For the text-containing cell, return its midpoint in (x, y) coordinate format. 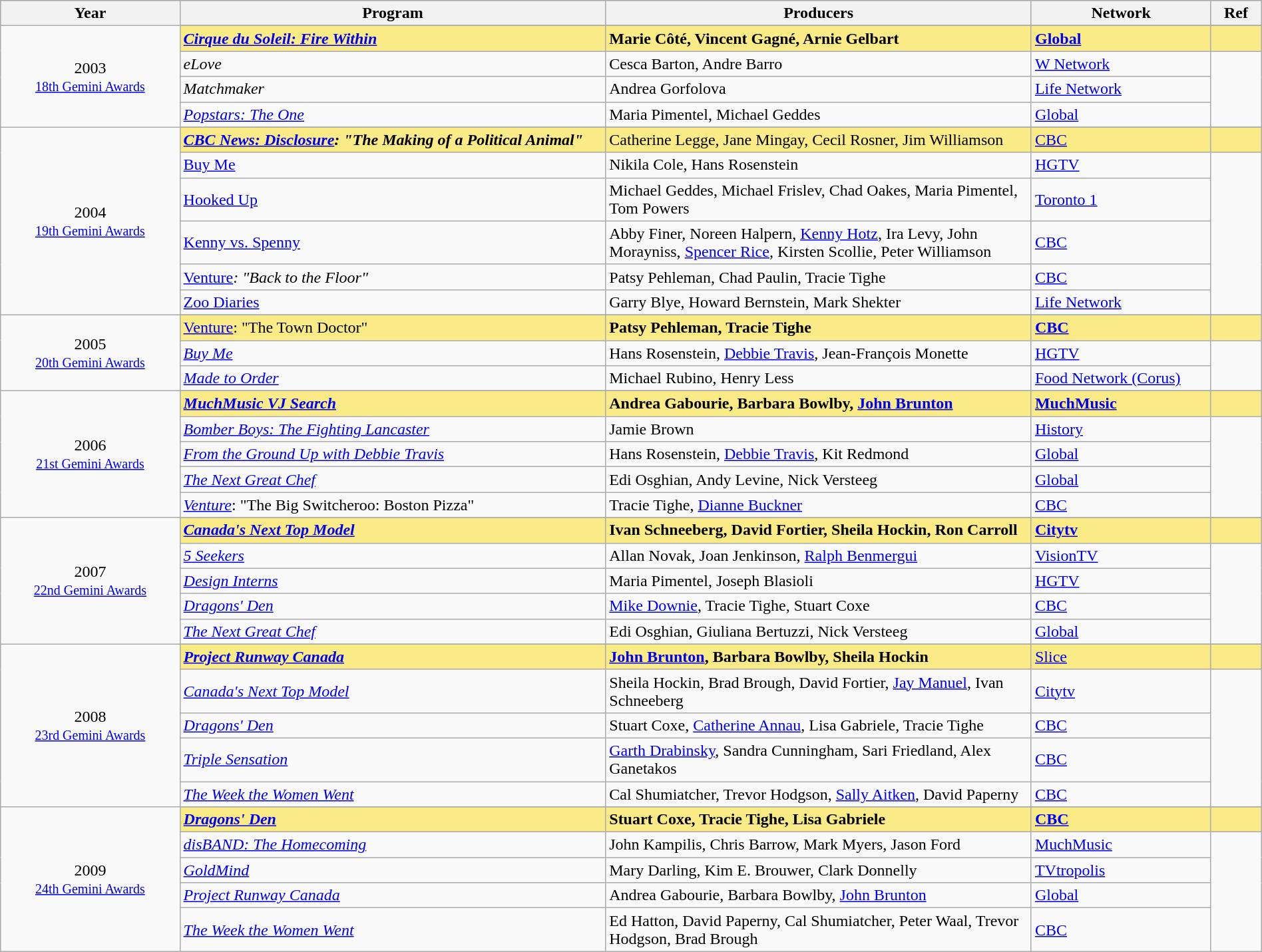
Garth Drabinsky, Sandra Cunningham, Sari Friedland, Alex Ganetakos (819, 760)
W Network (1121, 64)
Sheila Hockin, Brad Brough, David Fortier, Jay Manuel, Ivan Schneeberg (819, 691)
TVtropolis (1121, 870)
Nikila Cole, Hans Rosenstein (819, 165)
Catherine Legge, Jane Mingay, Cecil Rosner, Jim Williamson (819, 140)
John Brunton, Barbara Bowlby, Sheila Hockin (819, 657)
Popstars: The One (393, 114)
Food Network (Corus) (1121, 379)
Maria Pimentel, Michael Geddes (819, 114)
Garry Blye, Howard Bernstein, Mark Shekter (819, 302)
Bomber Boys: The Fighting Lancaster (393, 429)
2006 21st Gemini Awards (91, 454)
Producers (819, 13)
eLove (393, 64)
2003 18th Gemini Awards (91, 77)
2008 23rd Gemini Awards (91, 725)
Jamie Brown (819, 429)
Stuart Coxe, Catherine Annau, Lisa Gabriele, Tracie Tighe (819, 725)
Venture: "The Big Switcheroo: Boston Pizza" (393, 505)
History (1121, 429)
John Kampilis, Chris Barrow, Mark Myers, Jason Ford (819, 845)
Venture: "The Town Doctor" (393, 327)
Marie Côté, Vincent Gagné, Arnie Gelbart (819, 39)
5 Seekers (393, 555)
Network (1121, 13)
Michael Rubino, Henry Less (819, 379)
Venture: "Back to the Floor" (393, 277)
Allan Novak, Joan Jenkinson, Ralph Benmergui (819, 555)
Abby Finer, Noreen Halpern, Kenny Hotz, Ira Levy, John Morayniss, Spencer Rice, Kirsten Scollie, Peter Williamson (819, 242)
Made to Order (393, 379)
Tracie Tighe, Dianne Buckner (819, 505)
VisionTV (1121, 555)
Toronto 1 (1121, 200)
Program (393, 13)
Michael Geddes, Michael Frislev, Chad Oakes, Maria Pimentel, Tom Powers (819, 200)
Stuart Coxe, Tracie Tighe, Lisa Gabriele (819, 820)
Cesca Barton, Andre Barro (819, 64)
2004 19th Gemini Awards (91, 221)
Edi Osghian, Giuliana Bertuzzi, Nick Versteeg (819, 631)
disBAND: The Homecoming (393, 845)
Ref (1236, 13)
Cirque du Soleil: Fire Within (393, 39)
Zoo Diaries (393, 302)
Hooked Up (393, 200)
CBC News: Disclosure: "The Making of a Political Animal" (393, 140)
GoldMind (393, 870)
2009 24th Gemini Awards (91, 879)
Ed Hatton, David Paperny, Cal Shumiatcher, Peter Waal, Trevor Hodgson, Brad Brough (819, 930)
Matchmaker (393, 89)
Patsy Pehleman, Tracie Tighe (819, 327)
Year (91, 13)
Mary Darling, Kim E. Brouwer, Clark Donnelly (819, 870)
Ivan Schneeberg, David Fortier, Sheila Hockin, Ron Carroll (819, 530)
Triple Sensation (393, 760)
Hans Rosenstein, Debbie Travis, Kit Redmond (819, 454)
Design Interns (393, 581)
From the Ground Up with Debbie Travis (393, 454)
Andrea Gorfolova (819, 89)
Kenny vs. Spenny (393, 242)
MuchMusic VJ Search (393, 404)
Mike Downie, Tracie Tighe, Stuart Coxe (819, 606)
2007 22nd Gemini Awards (91, 581)
Maria Pimentel, Joseph Blasioli (819, 581)
Cal Shumiatcher, Trevor Hodgson, Sally Aitken, David Paperny (819, 794)
Slice (1121, 657)
Edi Osghian, Andy Levine, Nick Versteeg (819, 480)
Patsy Pehleman, Chad Paulin, Tracie Tighe (819, 277)
Hans Rosenstein, Debbie Travis, Jean-François Monette (819, 353)
2005 20th Gemini Awards (91, 353)
